Scan for the cell matching the given text and deliver its [X, Y] coordinate at center. 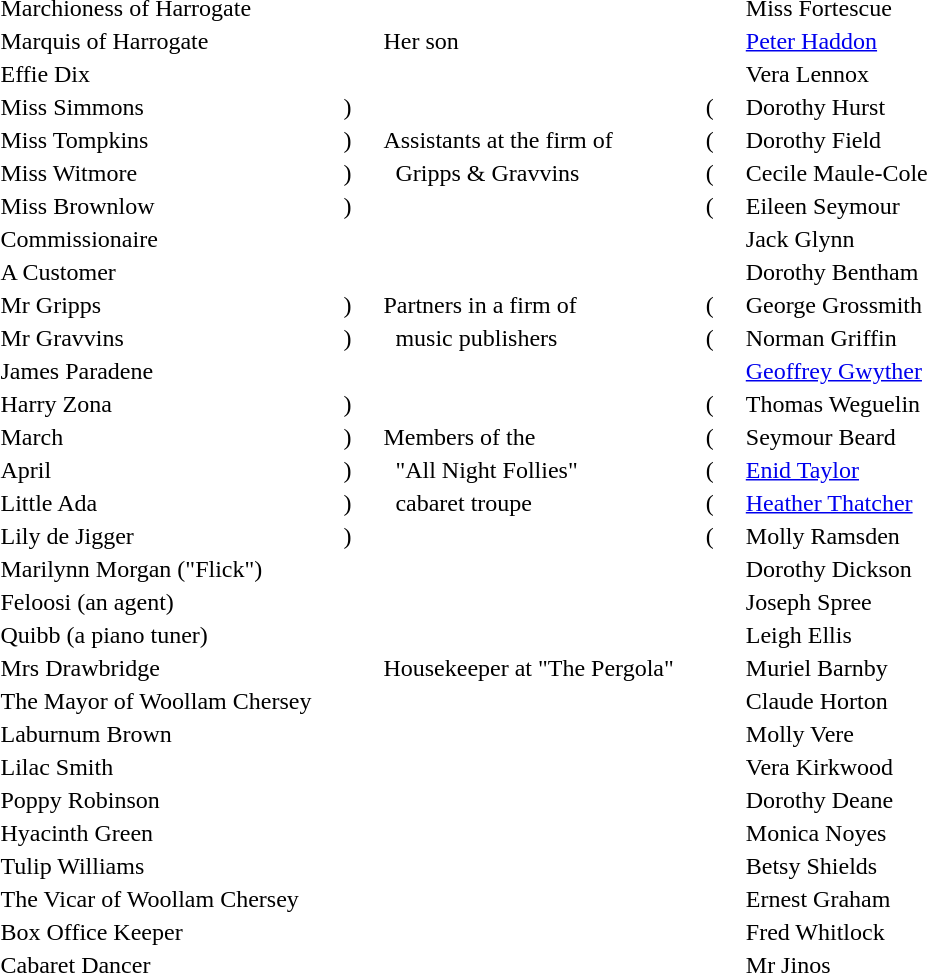
Her son [528, 41]
Housekeeper at "The Pergola" [528, 668]
Partners in a firm of [528, 305]
Members of the [528, 437]
"All Night Follies" [528, 470]
Assistants at the firm of [528, 140]
music publishers [528, 338]
Gripps & Gravvins [528, 173]
cabaret troupe [528, 503]
